Search for the cell housing the specified text and yield its (X, Y) center coordinate. 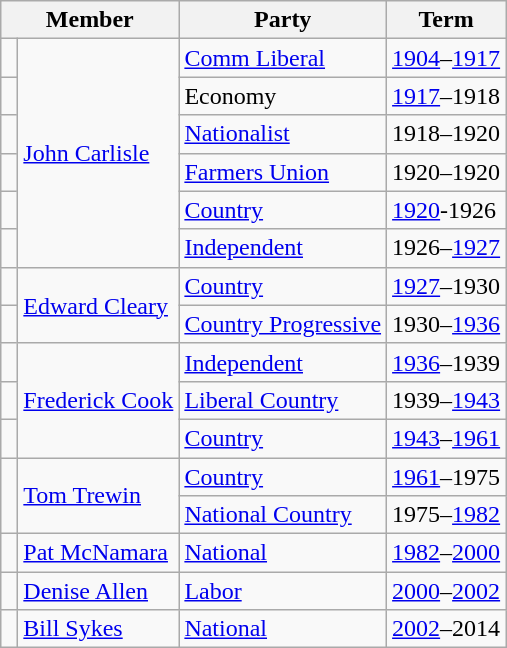
Edward Cleary (98, 305)
1982–2000 (446, 553)
1939–1943 (446, 400)
Party (283, 20)
John Carlisle (98, 153)
1926–1927 (446, 248)
Tom Trewin (98, 496)
Nationalist (283, 134)
Farmers Union (283, 172)
2002–2014 (446, 629)
1930–1936 (446, 324)
Pat McNamara (98, 553)
Liberal Country (283, 400)
Labor (283, 591)
1920-1926 (446, 210)
Comm Liberal (283, 58)
Frederick Cook (98, 400)
Term (446, 20)
Country Progressive (283, 324)
1917–1918 (446, 96)
Economy (283, 96)
1975–1982 (446, 515)
1927–1930 (446, 286)
2000–2002 (446, 591)
Bill Sykes (98, 629)
1920–1920 (446, 172)
Member (90, 20)
1904–1917 (446, 58)
1943–1961 (446, 438)
Denise Allen (98, 591)
1961–1975 (446, 477)
National Country (283, 515)
1936–1939 (446, 362)
1918–1920 (446, 134)
